Provide the (x, y) coordinate of the cell's center where the given text is located.  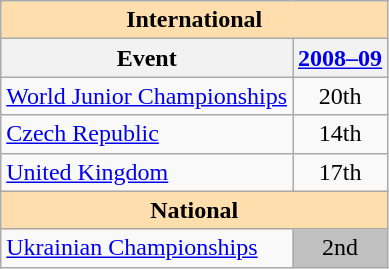
Czech Republic (147, 134)
2008–09 (340, 58)
National (194, 210)
20th (340, 96)
17th (340, 172)
World Junior Championships (147, 96)
Event (147, 58)
14th (340, 134)
2nd (340, 248)
International (194, 20)
Ukrainian Championships (147, 248)
United Kingdom (147, 172)
